Output the [x, y] coordinate of the center of the cell containing the given text.  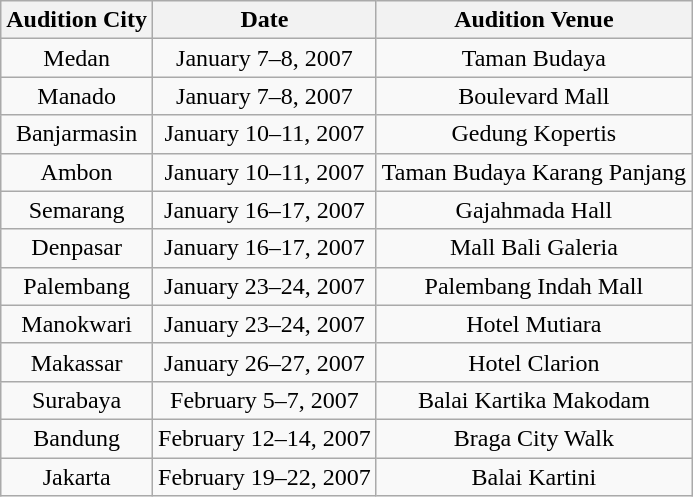
Banjarmasin [77, 134]
Taman Budaya [534, 58]
Boulevard Mall [534, 96]
Jakarta [77, 477]
Hotel Clarion [534, 362]
Balai Kartika Makodam [534, 400]
January 26–27, 2007 [265, 362]
Medan [77, 58]
Mall Bali Galeria [534, 248]
Hotel Mutiara [534, 324]
Surabaya [77, 400]
Braga City Walk [534, 438]
February 12–14, 2007 [265, 438]
Audition Venue [534, 20]
Taman Budaya Karang Panjang [534, 172]
Balai Kartini [534, 477]
February 19–22, 2007 [265, 477]
Gedung Kopertis [534, 134]
Semarang [77, 210]
Ambon [77, 172]
Bandung [77, 438]
Palembang [77, 286]
February 5–7, 2007 [265, 400]
Date [265, 20]
Denpasar [77, 248]
Makassar [77, 362]
Palembang Indah Mall [534, 286]
Manado [77, 96]
Manokwari [77, 324]
Gajahmada Hall [534, 210]
Audition City [77, 20]
